Pinpoint the cell where the given text exists, returning its (x, y) midpoint coordinate. 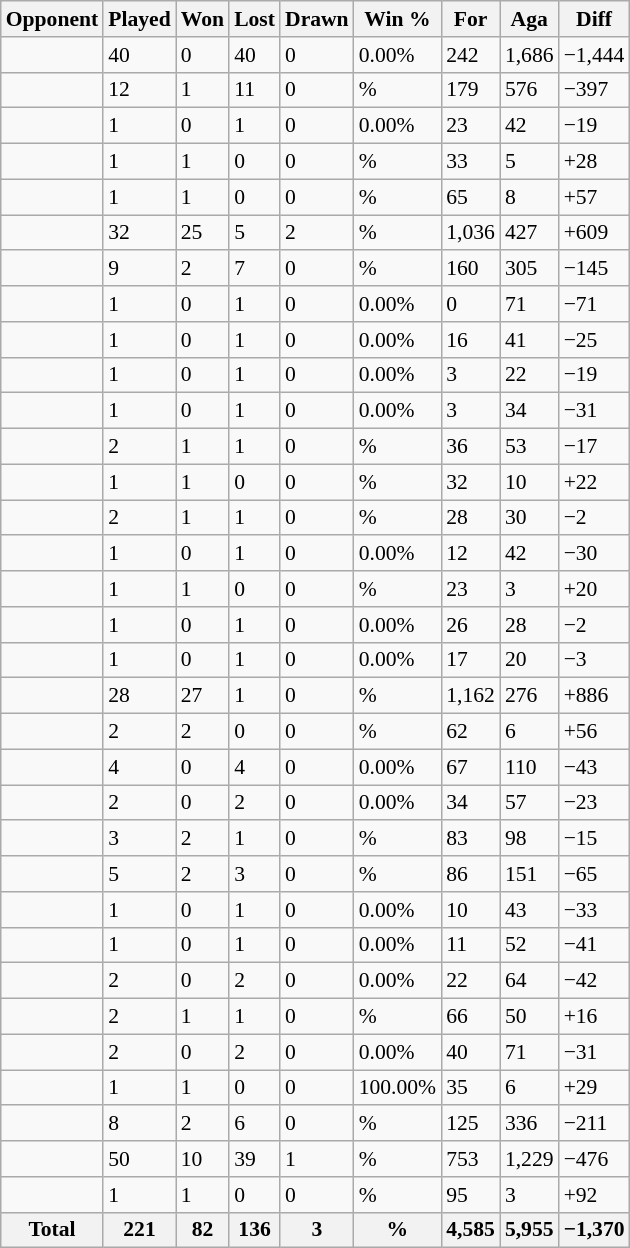
Won (202, 19)
36 (470, 447)
151 (530, 874)
+609 (594, 233)
30 (530, 518)
+57 (594, 197)
16 (470, 340)
67 (470, 767)
41 (530, 340)
−65 (594, 874)
1,686 (530, 55)
−25 (594, 340)
+20 (594, 589)
276 (530, 696)
−33 (594, 910)
17 (470, 660)
−43 (594, 767)
221 (139, 1230)
1,229 (530, 1159)
Played (139, 19)
+29 (594, 1088)
+16 (594, 1017)
−1,444 (594, 55)
62 (470, 732)
−3 (594, 660)
Win % (398, 19)
753 (470, 1159)
82 (202, 1230)
53 (530, 447)
−1,370 (594, 1230)
−476 (594, 1159)
25 (202, 233)
136 (254, 1230)
57 (530, 803)
1,036 (470, 233)
65 (470, 197)
5,955 (530, 1230)
−23 (594, 803)
Diff (594, 19)
−145 (594, 269)
For (470, 19)
−15 (594, 839)
576 (530, 90)
66 (470, 1017)
98 (530, 839)
−41 (594, 945)
−211 (594, 1124)
Opponent (52, 19)
160 (470, 269)
179 (470, 90)
100.00% (398, 1088)
−30 (594, 554)
−17 (594, 447)
20 (530, 660)
336 (530, 1124)
−71 (594, 304)
+56 (594, 732)
33 (470, 162)
+92 (594, 1195)
7 (254, 269)
Total (52, 1230)
83 (470, 839)
+886 (594, 696)
95 (470, 1195)
1,162 (470, 696)
110 (530, 767)
125 (470, 1124)
+28 (594, 162)
4,585 (470, 1230)
−42 (594, 981)
26 (470, 625)
64 (530, 981)
Drawn (317, 19)
Lost (254, 19)
52 (530, 945)
86 (470, 874)
242 (470, 55)
39 (254, 1159)
305 (530, 269)
43 (530, 910)
−397 (594, 90)
27 (202, 696)
9 (139, 269)
+22 (594, 482)
427 (530, 233)
35 (470, 1088)
Aga (530, 19)
